For the text-containing cell, return its midpoint in (x, y) coordinate format. 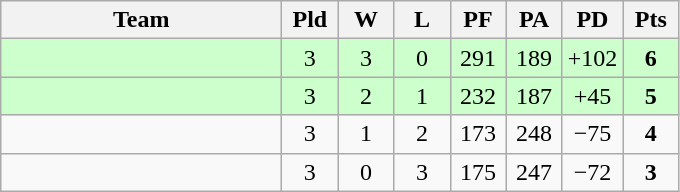
PA (534, 20)
189 (534, 58)
L (422, 20)
291 (478, 58)
Team (142, 20)
173 (478, 134)
175 (478, 172)
−75 (592, 134)
187 (534, 96)
4 (651, 134)
−72 (592, 172)
232 (478, 96)
248 (534, 134)
Pts (651, 20)
6 (651, 58)
+102 (592, 58)
PD (592, 20)
PF (478, 20)
247 (534, 172)
W (366, 20)
5 (651, 96)
+45 (592, 96)
Pld (310, 20)
